Detect which cell encompasses the target text, then output its [x, y] center coordinate. 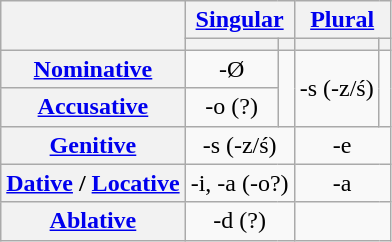
-o (?) [232, 107]
Singular [240, 20]
-d (?) [240, 221]
-Ø [232, 69]
-a [342, 183]
-e [342, 145]
Plural [342, 20]
-i, -a (-o?) [240, 183]
Nominative [93, 69]
Dative / Locative [93, 183]
Genitive [93, 145]
Accusative [93, 107]
Ablative [93, 221]
